Pinpoint the cell where the given text exists, returning its [x, y] midpoint coordinate. 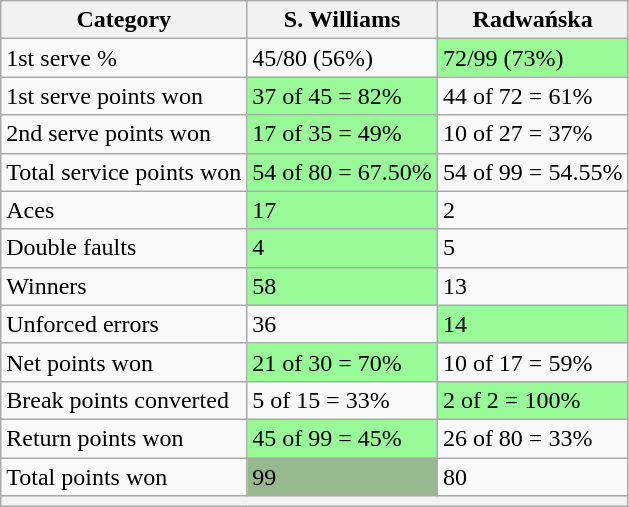
72/99 (73%) [532, 58]
45 of 99 = 45% [342, 438]
45/80 (56%) [342, 58]
Category [124, 20]
S. Williams [342, 20]
17 [342, 210]
80 [532, 477]
Radwańska [532, 20]
58 [342, 286]
Return points won [124, 438]
10 of 27 = 37% [532, 134]
99 [342, 477]
21 of 30 = 70% [342, 362]
Break points converted [124, 400]
54 of 80 = 67.50% [342, 172]
5 of 15 = 33% [342, 400]
2 of 2 = 100% [532, 400]
13 [532, 286]
2 [532, 210]
17 of 35 = 49% [342, 134]
4 [342, 248]
Total service points won [124, 172]
26 of 80 = 33% [532, 438]
Winners [124, 286]
2nd serve points won [124, 134]
5 [532, 248]
Double faults [124, 248]
14 [532, 324]
36 [342, 324]
54 of 99 = 54.55% [532, 172]
44 of 72 = 61% [532, 96]
1st serve % [124, 58]
1st serve points won [124, 96]
Total points won [124, 477]
Aces [124, 210]
Net points won [124, 362]
Unforced errors [124, 324]
37 of 45 = 82% [342, 96]
10 of 17 = 59% [532, 362]
